Extract the (X, Y) coordinate from the center of the cell holding the provided text.  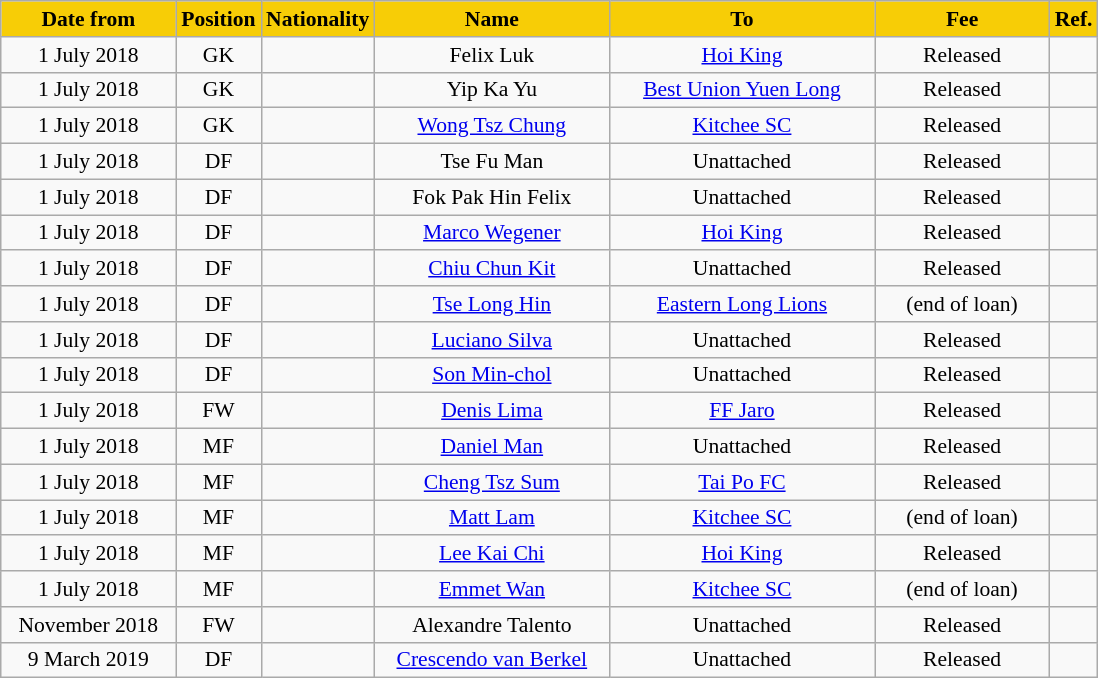
Tse Fu Man (492, 162)
FF Jaro (742, 411)
Matt Lam (492, 518)
Luciano Silva (492, 340)
Daniel Man (492, 447)
Date from (88, 19)
Chiu Chun Kit (492, 269)
Tai Po FC (742, 482)
Denis Lima (492, 411)
Emmet Wan (492, 589)
Lee Kai Chi (492, 554)
Fee (962, 19)
Nationality (318, 19)
Name (492, 19)
Wong Tsz Chung (492, 126)
Cheng Tsz Sum (492, 482)
Marco Wegener (492, 233)
To (742, 19)
Position (218, 19)
November 2018 (88, 625)
Eastern Long Lions (742, 304)
Yip Ka Yu (492, 90)
Best Union Yuen Long (742, 90)
Tse Long Hin (492, 304)
9 March 2019 (88, 660)
Ref. (1074, 19)
Crescendo van Berkel (492, 660)
Felix Luk (492, 55)
Alexandre Talento (492, 625)
Fok Pak Hin Felix (492, 197)
Son Min-chol (492, 375)
